Identify which cell holds the provided text, then report its [X, Y] central coordinate. 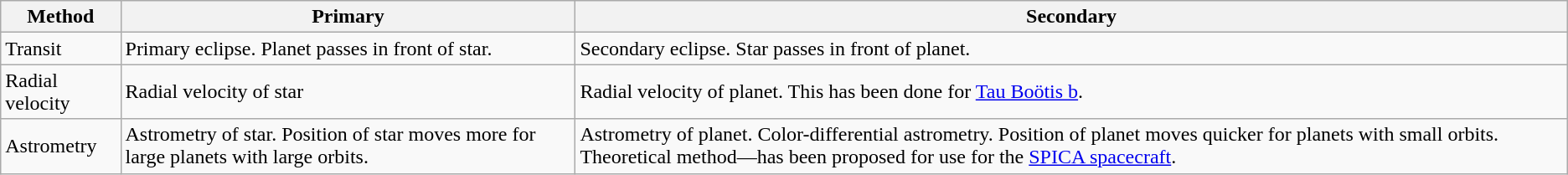
Radial velocity [60, 92]
Transit [60, 49]
Astrometry [60, 146]
Primary eclipse. Planet passes in front of star. [348, 49]
Secondary eclipse. Star passes in front of planet. [1071, 49]
Primary [348, 17]
Radial velocity of star [348, 92]
Method [60, 17]
Secondary [1071, 17]
Astrometry of star. Position of star moves more for large planets with large orbits. [348, 146]
Radial velocity of planet. This has been done for Tau Boötis b. [1071, 92]
